Find where the given text appears and provide that cell's center as [x, y] coordinate. 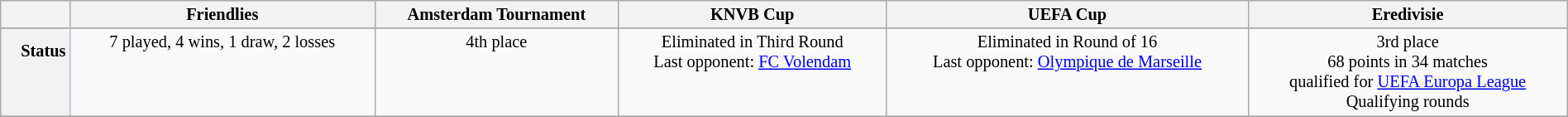
Eliminated in Third RoundLast opponent: FC Volendam [753, 72]
3rd place68 points in 34 matchesqualified for UEFA Europa LeagueQualifying rounds [1408, 72]
Amsterdam Tournament [496, 14]
Eliminated in Round of 16Last opponent: Olympique de Marseille [1067, 72]
4th place [496, 72]
UEFA Cup [1067, 14]
Eredivisie [1408, 14]
7 played, 4 wins, 1 draw, 2 losses [222, 72]
KNVB Cup [753, 14]
Status [36, 72]
Friendlies [222, 14]
